Provide the (X, Y) coordinate of the cell's center where the given text is located.  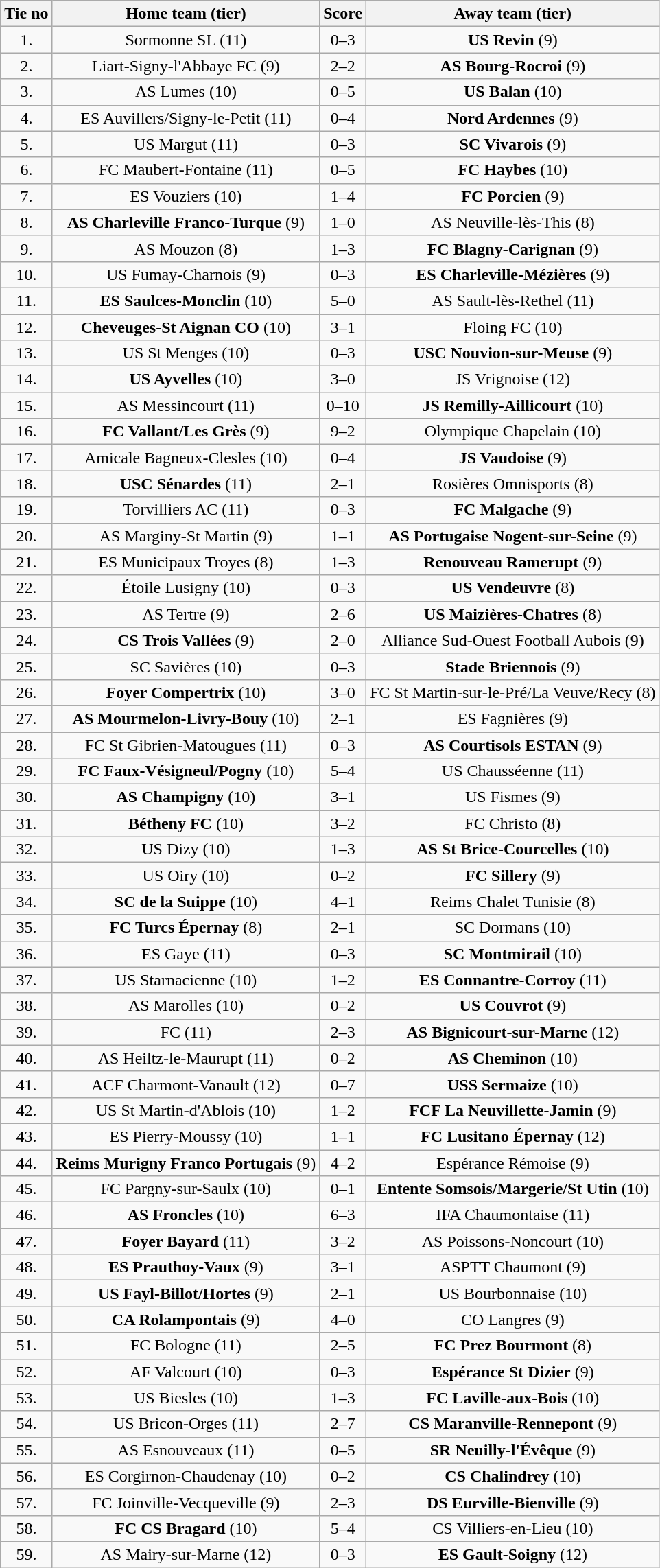
12. (26, 327)
Olympique Chapelain (10) (513, 432)
20. (26, 536)
Nord Ardennes (9) (513, 118)
29. (26, 771)
59. (26, 1554)
4–2 (343, 1163)
50. (26, 1320)
FC Faux-Vésigneul/Pogny (10) (186, 771)
FC Laville-aux-Bois (10) (513, 1398)
Liart-Signy-l'Abbaye FC (9) (186, 66)
AF Valcourt (10) (186, 1372)
FC Christo (8) (513, 823)
1–4 (343, 196)
US Fismes (9) (513, 797)
38. (26, 1006)
3. (26, 92)
US Revin (9) (513, 40)
JS Vaudoise (9) (513, 458)
26. (26, 692)
ES Vouziers (10) (186, 196)
ES Connantre-Corroy (11) (513, 980)
36. (26, 954)
28. (26, 745)
16. (26, 432)
43. (26, 1136)
54. (26, 1424)
US Bricon-Orges (11) (186, 1424)
0–10 (343, 406)
AS Lumes (10) (186, 92)
Sormonne SL (11) (186, 40)
FC Malgache (9) (513, 510)
FC Turcs Épernay (8) (186, 928)
AS Bourg-Rocroi (9) (513, 66)
46. (26, 1215)
ES Corgirnon-Chaudenay (10) (186, 1476)
USC Nouvion-sur-Meuse (9) (513, 353)
US Margut (11) (186, 144)
FC Bologne (11) (186, 1346)
Renouveau Ramerupt (9) (513, 562)
CS Villiers-en-Lieu (10) (513, 1528)
9–2 (343, 432)
24. (26, 640)
4–0 (343, 1320)
35. (26, 928)
30. (26, 797)
17. (26, 458)
US St Martin-d'Ablois (10) (186, 1110)
Reims Chalet Tunisie (8) (513, 902)
ES Charleville-Mézières (9) (513, 274)
31. (26, 823)
Foyer Bayard (11) (186, 1241)
27. (26, 718)
USC Sénardes (11) (186, 484)
SR Neuilly-l'Évêque (9) (513, 1450)
JS Remilly-Aillicourt (10) (513, 406)
US Fumay-Charnois (9) (186, 274)
AS Cheminon (10) (513, 1058)
CS Trois Vallées (9) (186, 640)
SC de la Suippe (10) (186, 902)
9. (26, 248)
AS Esnouveaux (11) (186, 1450)
US Oiry (10) (186, 876)
6–3 (343, 1215)
FC Vallant/Les Grès (9) (186, 432)
USS Sermaize (10) (513, 1084)
1. (26, 40)
6. (26, 170)
42. (26, 1110)
SC Vivarois (9) (513, 144)
Espérance St Dizier (9) (513, 1372)
58. (26, 1528)
10. (26, 274)
AS Sault-lès-Rethel (11) (513, 301)
47. (26, 1241)
AS Froncles (10) (186, 1215)
13. (26, 353)
ES Gault-Soigny (12) (513, 1554)
Away team (tier) (513, 14)
FC Pargny-sur-Saulx (10) (186, 1189)
2–7 (343, 1424)
ES Municipaux Troyes (8) (186, 562)
AS Poissons-Noncourt (10) (513, 1241)
5–0 (343, 301)
57. (26, 1502)
Score (343, 14)
Foyer Compertrix (10) (186, 692)
22. (26, 588)
AS Messincourt (11) (186, 406)
2. (26, 66)
FC CS Bragard (10) (186, 1528)
ACF Charmont-Vanault (12) (186, 1084)
US Fayl-Billot/Hortes (9) (186, 1294)
55. (26, 1450)
15. (26, 406)
AS Mouzon (8) (186, 248)
8. (26, 222)
32. (26, 850)
FC Prez Bourmont (8) (513, 1346)
AS St Brice-Courcelles (10) (513, 850)
19. (26, 510)
Tie no (26, 14)
0–1 (343, 1189)
US Biesles (10) (186, 1398)
FC Blagny-Carignan (9) (513, 248)
11. (26, 301)
US Ayvelles (10) (186, 379)
ES Auvillers/Signy-le-Petit (11) (186, 118)
ASPTT Chaumont (9) (513, 1267)
34. (26, 902)
CA Rolampontais (9) (186, 1320)
5. (26, 144)
AS Mourmelon-Livry-Bouy (10) (186, 718)
SC Savières (10) (186, 666)
FC St Martin-sur-le-Pré/La Veuve/Recy (8) (513, 692)
44. (26, 1163)
SC Montmirail (10) (513, 954)
US Couvrot (9) (513, 1006)
Bétheny FC (10) (186, 823)
Entente Somsois/Margerie/St Utin (10) (513, 1189)
2–0 (343, 640)
Reims Murigny Franco Portugais (9) (186, 1163)
ES Prauthoy-Vaux (9) (186, 1267)
FC Maubert-Fontaine (11) (186, 170)
1–0 (343, 222)
Étoile Lusigny (10) (186, 588)
Torvilliers AC (11) (186, 510)
21. (26, 562)
AS Courtisols ESTAN (9) (513, 745)
US Balan (10) (513, 92)
CS Maranville-Rennepont (9) (513, 1424)
14. (26, 379)
33. (26, 876)
7. (26, 196)
AS Champigny (10) (186, 797)
SC Dormans (10) (513, 928)
AS Heiltz-le-Maurupt (11) (186, 1058)
53. (26, 1398)
Alliance Sud-Ouest Football Aubois (9) (513, 640)
37. (26, 980)
23. (26, 614)
2–5 (343, 1346)
US Starnacienne (10) (186, 980)
Stade Briennois (9) (513, 666)
FC Porcien (9) (513, 196)
FC (11) (186, 1032)
JS Vrignoise (12) (513, 379)
AS Marolles (10) (186, 1006)
US Maizières-Chatres (8) (513, 614)
4. (26, 118)
US St Menges (10) (186, 353)
ES Fagnières (9) (513, 718)
DS Eurville-Bienville (9) (513, 1502)
39. (26, 1032)
Amicale Bagneux-Clesles (10) (186, 458)
45. (26, 1189)
2–2 (343, 66)
FC Lusitano Épernay (12) (513, 1136)
FC St Gibrien-Matougues (11) (186, 745)
IFA Chaumontaise (11) (513, 1215)
56. (26, 1476)
ES Saulces-Monclin (10) (186, 301)
FCF La Neuvillette-Jamin (9) (513, 1110)
18. (26, 484)
25. (26, 666)
2–6 (343, 614)
AS Charleville Franco-Turque (9) (186, 222)
41. (26, 1084)
ES Pierry-Moussy (10) (186, 1136)
FC Joinville-Vecqueville (9) (186, 1502)
Home team (tier) (186, 14)
0–7 (343, 1084)
Rosières Omnisports (8) (513, 484)
CS Chalindrey (10) (513, 1476)
AS Portugaise Nogent-sur-Seine (9) (513, 536)
AS Tertre (9) (186, 614)
52. (26, 1372)
40. (26, 1058)
AS Mairy-sur-Marne (12) (186, 1554)
CO Langres (9) (513, 1320)
Espérance Rémoise (9) (513, 1163)
AS Bignicourt-sur-Marne (12) (513, 1032)
4–1 (343, 902)
49. (26, 1294)
51. (26, 1346)
US Dizy (10) (186, 850)
US Bourbonnaise (10) (513, 1294)
AS Neuville-lès-This (8) (513, 222)
Cheveuges-St Aignan CO (10) (186, 327)
AS Marginy-St Martin (9) (186, 536)
FC Sillery (9) (513, 876)
ES Gaye (11) (186, 954)
Floing FC (10) (513, 327)
FC Haybes (10) (513, 170)
US Vendeuvre (8) (513, 588)
US Chausséenne (11) (513, 771)
48. (26, 1267)
